Locate the cell with the specified text and output its [X, Y] center coordinate. 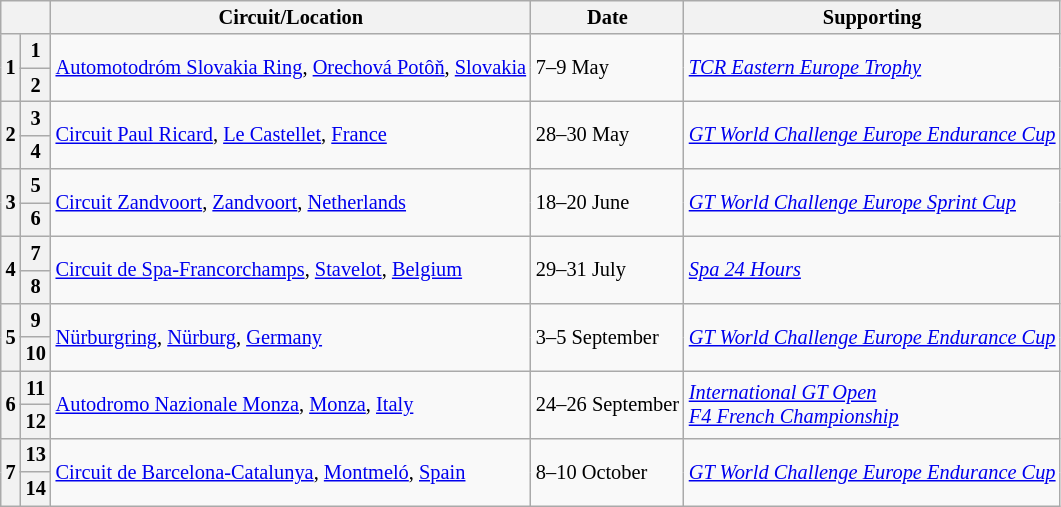
11 [36, 388]
International GT Open F4 French Championship [872, 404]
18–20 June [608, 202]
13 [36, 455]
Date [608, 17]
Nürburgring, Nürburg, Germany [291, 336]
24–26 September [608, 404]
9 [36, 320]
28–30 May [608, 134]
TCR Eastern Europe Trophy [872, 68]
Circuit Zandvoort, Zandvoort, Netherlands [291, 202]
Automotodróm Slovakia Ring, Orechová Potôň, Slovakia [291, 68]
Circuit de Barcelona-Catalunya, Montmeló, Spain [291, 472]
10 [36, 354]
Spa 24 Hours [872, 270]
3–5 September [608, 336]
8–10 October [608, 472]
Circuit/Location [291, 17]
12 [36, 421]
Supporting [872, 17]
Autodromo Nazionale Monza, Monza, Italy [291, 404]
Circuit de Spa-Francorchamps, Stavelot, Belgium [291, 270]
7–9 May [608, 68]
29–31 July [608, 270]
Circuit Paul Ricard, Le Castellet, France [291, 134]
14 [36, 489]
8 [36, 287]
GT World Challenge Europe Sprint Cup [872, 202]
